Provide the (x, y) coordinate of the cell's center where the given text is located.  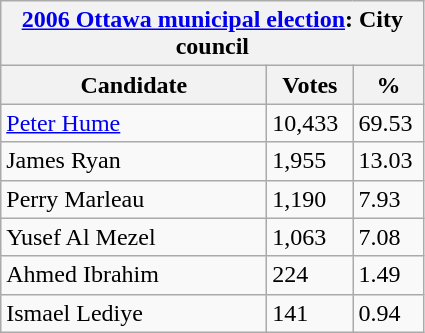
2006 Ottawa municipal election: City council (212, 34)
7.93 (388, 199)
69.53 (388, 123)
1,063 (310, 237)
141 (310, 313)
Votes (310, 85)
James Ryan (134, 161)
Ahmed Ibrahim (134, 275)
Peter Hume (134, 123)
1,955 (310, 161)
% (388, 85)
0.94 (388, 313)
Perry Marleau (134, 199)
1.49 (388, 275)
Yusef Al Mezel (134, 237)
Candidate (134, 85)
10,433 (310, 123)
Ismael Lediye (134, 313)
7.08 (388, 237)
224 (310, 275)
1,190 (310, 199)
13.03 (388, 161)
